Scan for the cell matching the given text and deliver its [X, Y] coordinate at center. 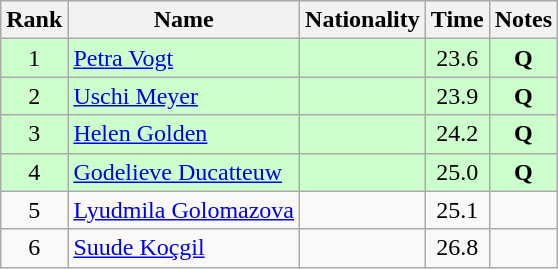
5 [34, 210]
Rank [34, 20]
Time [457, 20]
Godelieve Ducatteuw [184, 172]
23.9 [457, 96]
Petra Vogt [184, 58]
Uschi Meyer [184, 96]
25.0 [457, 172]
2 [34, 96]
3 [34, 134]
24.2 [457, 134]
Suude Koçgil [184, 248]
4 [34, 172]
Nationality [363, 20]
6 [34, 248]
25.1 [457, 210]
23.6 [457, 58]
1 [34, 58]
26.8 [457, 248]
Lyudmila Golomazova [184, 210]
Name [184, 20]
Helen Golden [184, 134]
Notes [523, 20]
